Return (x, y) of the center of cell containing provided text 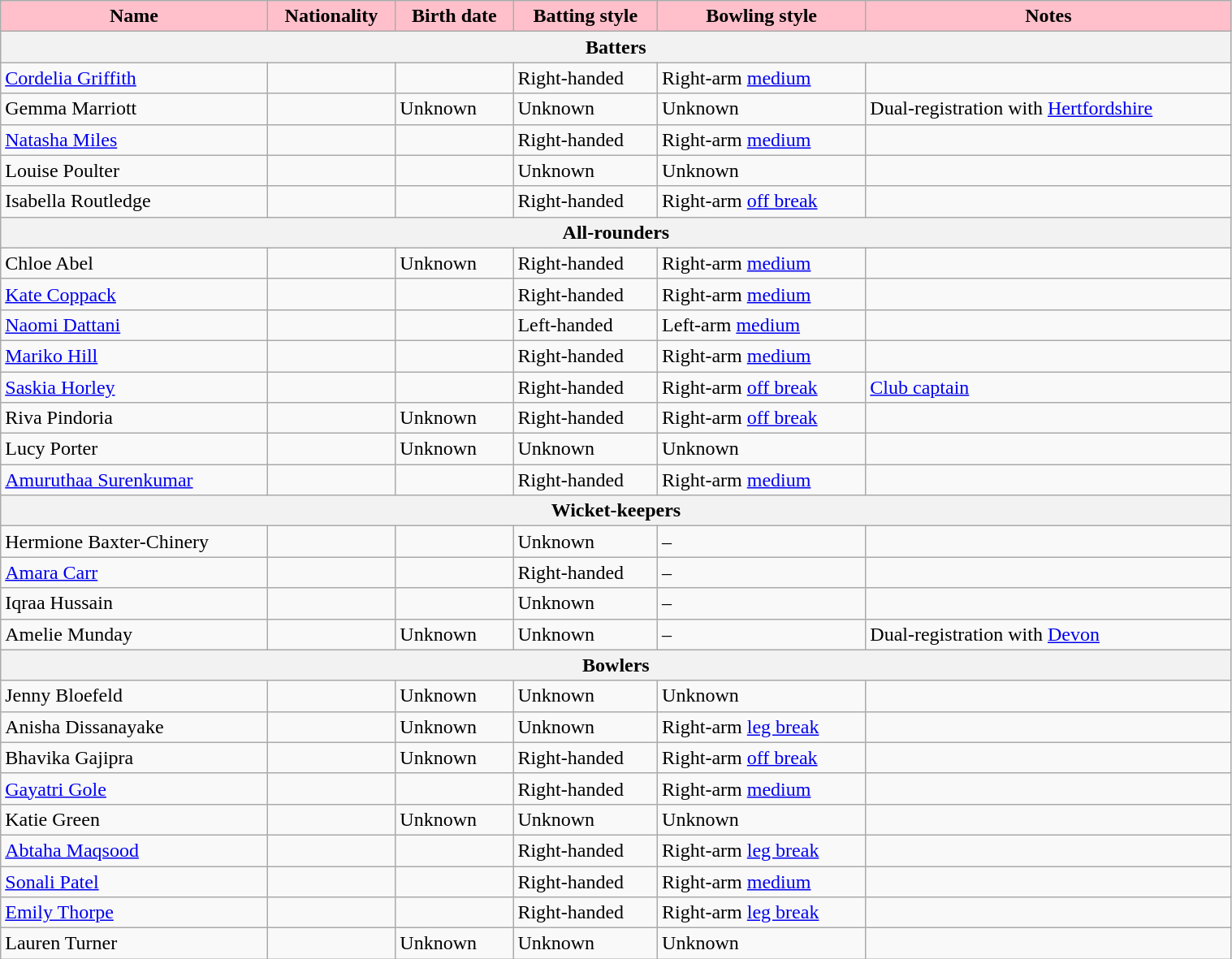
All-rounders (616, 232)
Dual-registration with Devon (1048, 634)
Katie Green (134, 819)
Riva Pindoria (134, 418)
Club captain (1048, 387)
Naomi Dattani (134, 325)
Chloe Abel (134, 263)
Anisha Dissanayake (134, 727)
Jenny Bloefeld (134, 696)
Saskia Horley (134, 387)
Amuruthaa Surenkumar (134, 480)
Wicket-keepers (616, 511)
Name (134, 16)
Amara Carr (134, 572)
Bhavika Gajipra (134, 758)
Notes (1048, 16)
Left-handed (586, 325)
Amelie Munday (134, 634)
Isabella Routledge (134, 201)
Bowlers (616, 665)
Lauren Turner (134, 944)
Sonali Patel (134, 881)
Abtaha Maqsood (134, 850)
Lucy Porter (134, 449)
Nationality (331, 16)
Cordelia Griffith (134, 78)
Hermione Baxter-Chinery (134, 542)
Birth date (455, 16)
Gemma Marriott (134, 109)
Mariko Hill (134, 356)
Kate Coppack (134, 294)
Natasha Miles (134, 140)
Batting style (586, 16)
Louise Poulter (134, 171)
Dual-registration with Hertfordshire (1048, 109)
Bowling style (762, 16)
Gayatri Gole (134, 788)
Left-arm medium (762, 325)
Iqraa Hussain (134, 603)
Batters (616, 47)
Emily Thorpe (134, 913)
